Determine the (x, y) coordinate at the center of the cell enclosing the given text.  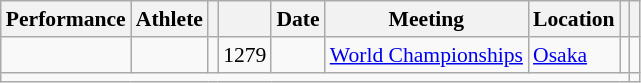
Performance (66, 19)
Date (298, 19)
Osaka (574, 55)
Athlete (170, 19)
World Championships (426, 55)
Meeting (426, 19)
1279 (244, 55)
Location (574, 19)
